From the cell containing the given text, extract its center point as [x, y] coordinate. 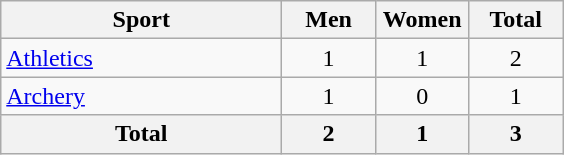
Archery [142, 96]
Women [422, 20]
3 [516, 134]
Sport [142, 20]
Athletics [142, 58]
0 [422, 96]
Men [329, 20]
